From the cell containing the given text, extract its center point as [x, y] coordinate. 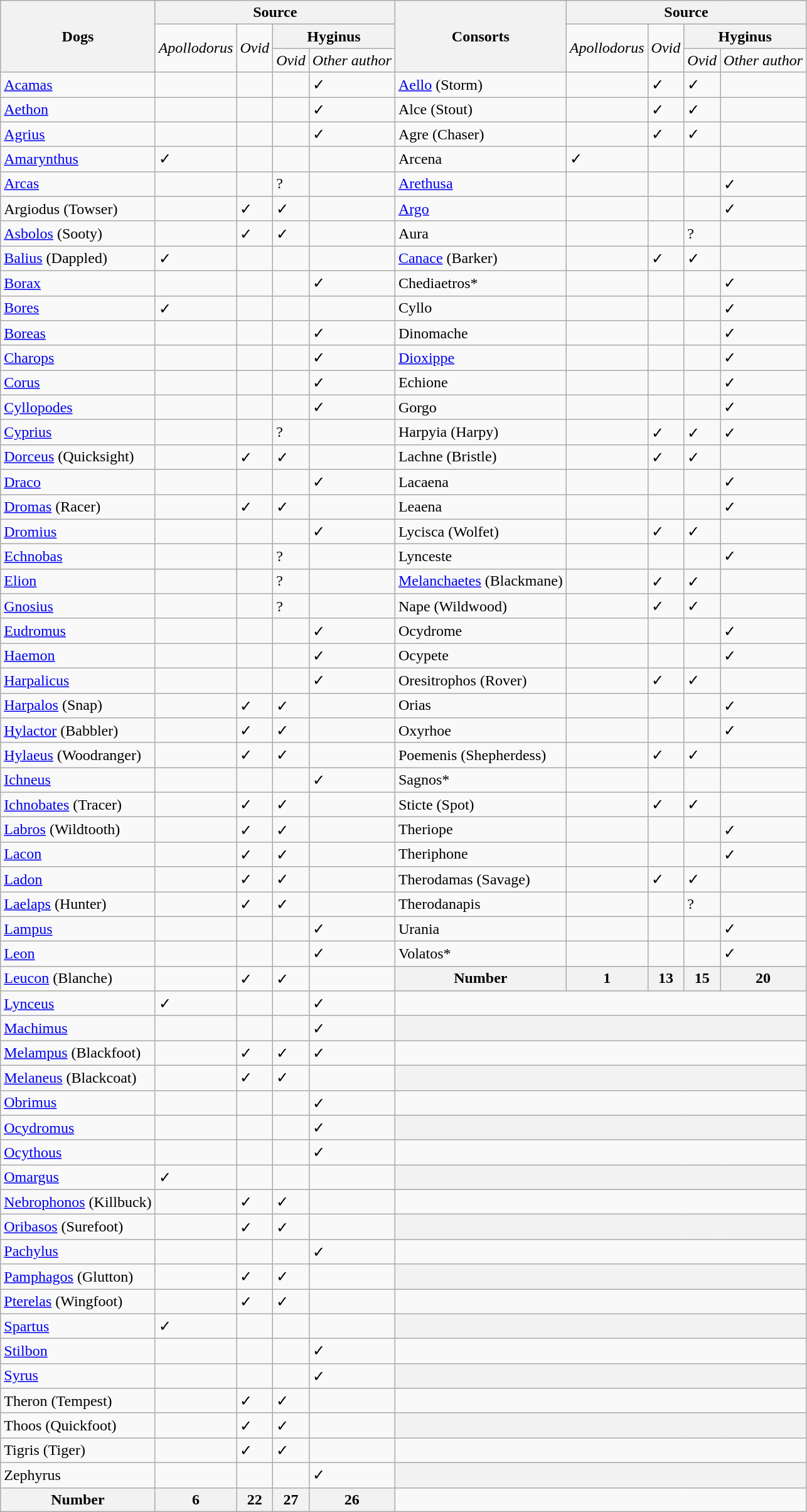
Nape (Wildwood) [481, 606]
Ichnobates (Tracer) [78, 805]
20 [763, 979]
Urania [481, 929]
Lynceste [481, 557]
Ocydrome [481, 631]
Hylactor (Babbler) [78, 731]
Boreas [78, 333]
Oribasos (Surefoot) [78, 1227]
Cyllopodes [78, 407]
Corus [78, 383]
Aello (Storm) [481, 85]
Harpyia (Harpy) [481, 432]
Melaneus (Blackcoat) [78, 1078]
Bores [78, 308]
Dromas (Racer) [78, 507]
Charops [78, 358]
Gorgo [481, 407]
Argo [481, 209]
Aethon [78, 109]
Lycisca (Wolfet) [481, 532]
Lacon [78, 854]
Omargus [78, 1177]
Sagnos* [481, 780]
Syrus [78, 1376]
Arcas [78, 184]
Nebrophonos (Killbuck) [78, 1202]
Pterelas (Wingfoot) [78, 1302]
6 [196, 1499]
Eudromus [78, 631]
Echnobas [78, 557]
1 [607, 979]
Orias [481, 705]
Cyllo [481, 308]
Consorts [481, 36]
Ocythous [78, 1152]
Dioxippe [481, 358]
Asbolos (Sooty) [78, 233]
Dogs [78, 36]
Amarynthus [78, 159]
Chediaetros* [481, 283]
Alce (Stout) [481, 109]
Tigris (Tiger) [78, 1450]
Theron (Tempest) [78, 1401]
Obrimus [78, 1103]
26 [351, 1499]
Arethusa [481, 184]
Volatos* [481, 954]
Sticte (Spot) [481, 805]
Arcena [481, 159]
Cyprius [78, 432]
Spartus [78, 1326]
Agre (Chaser) [481, 134]
Elion [78, 581]
Hylaeus (Woodranger) [78, 755]
Theriphone [481, 854]
Zephyrus [78, 1475]
27 [291, 1499]
Labros (Wildtooth) [78, 830]
Melanchaetes (Blackmane) [481, 581]
Canace (Barker) [481, 259]
Lynceus [78, 1004]
Harpalicus [78, 680]
Therodanapis [481, 904]
Argiodus (Towser) [78, 209]
22 [255, 1499]
Acamas [78, 85]
Therodamas (Savage) [481, 879]
15 [702, 979]
13 [666, 979]
Machimus [78, 1028]
Ocydromus [78, 1128]
Theriope [481, 830]
Dinomache [481, 333]
Aura [481, 233]
Dorceus (Quicksight) [78, 457]
Leon [78, 954]
Laelaps (Hunter) [78, 904]
Ichneus [78, 780]
Echione [481, 383]
Lampus [78, 929]
Borax [78, 283]
Oxyrhoe [481, 731]
Stilbon [78, 1351]
Gnosius [78, 606]
Poemenis (Shepherdess) [481, 755]
Melampus (Blackfoot) [78, 1053]
Harpalos (Snap) [78, 705]
Ladon [78, 879]
Thoos (Quickfoot) [78, 1425]
Haemon [78, 656]
Oresitrophos (Rover) [481, 680]
Dromius [78, 532]
Lachne (Bristle) [481, 457]
Ocypete [481, 656]
Leaena [481, 507]
Leucon (Blanche) [78, 979]
Agrius [78, 134]
Balius (Dappled) [78, 259]
Pachylus [78, 1252]
Lacaena [481, 482]
Pamphagos (Glutton) [78, 1277]
Draco [78, 482]
